Return the [x, y] coordinate for the center point of the cell that contains the specified text.  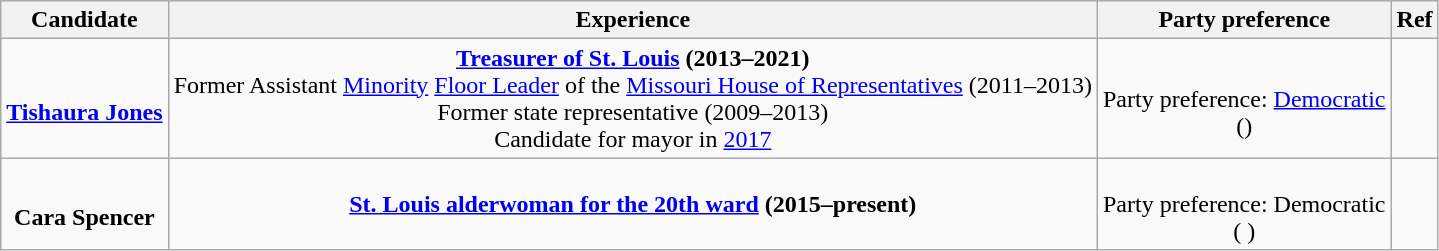
Experience [632, 20]
Tishaura Jones [84, 98]
St. Louis alderwoman for the 20th ward (2015–present) [632, 204]
Candidate [84, 20]
Ref [1414, 20]
Party preference: Democratic() [1244, 98]
Cara Spencer [84, 204]
Party preference [1244, 20]
Party preference: Democratic( ) [1244, 204]
